For the text-containing cell, return its midpoint in [X, Y] coordinate format. 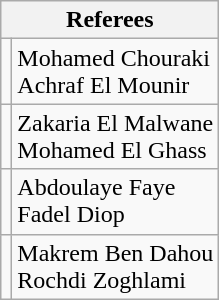
Abdoulaye FayeFadel Diop [116, 202]
Zakaria El MalwaneMohamed El Ghass [116, 136]
Mohamed ChourakiAchraf El Mounir [116, 72]
Referees [110, 20]
Makrem Ben DahouRochdi Zoghlami [116, 266]
